Provide the [X, Y] coordinate of the cell's center where the given text is located.  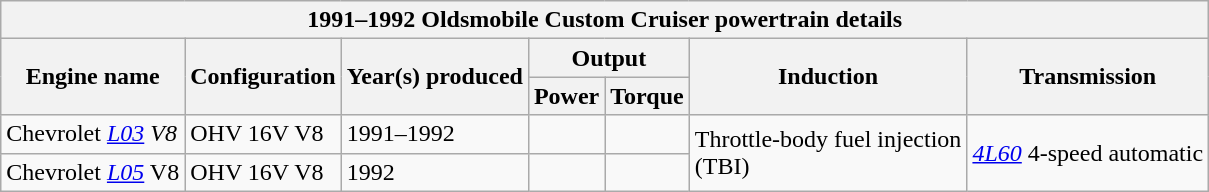
Configuration [263, 77]
Chevrolet L03 V8 [93, 134]
1992 [434, 172]
Torque [647, 96]
1991–1992 Oldsmobile Custom Cruiser powertrain details [605, 20]
4L60 4-speed automatic [1088, 153]
Power [566, 96]
Throttle-body fuel injection(TBI) [828, 153]
1991–1992 [434, 134]
Induction [828, 77]
Engine name [93, 77]
Output [608, 58]
Transmission [1088, 77]
Year(s) produced [434, 77]
Chevrolet L05 V8 [93, 172]
